Determine the [X, Y] coordinate at the center of the cell enclosing the given text.  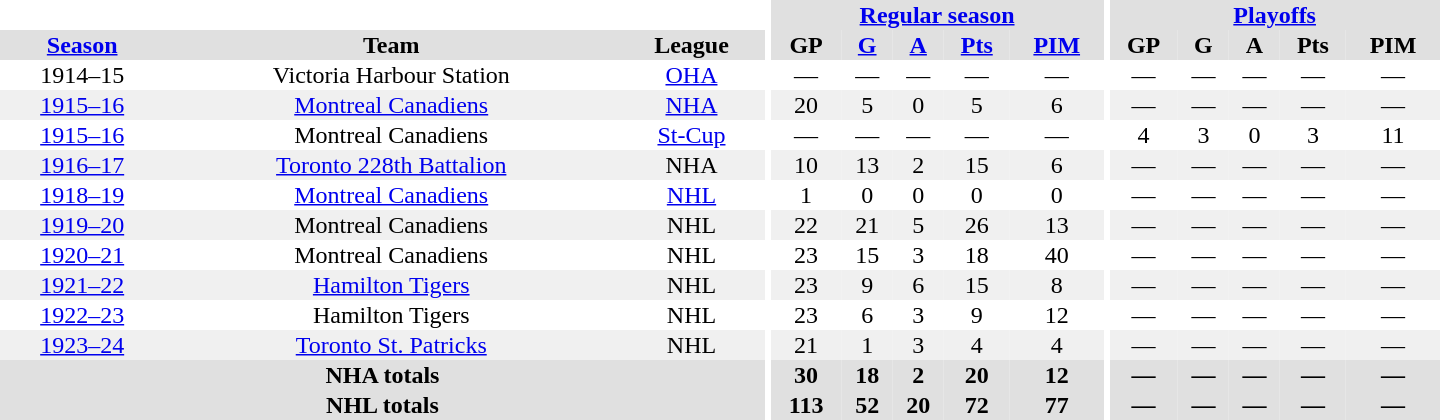
1921–22 [82, 285]
77 [1057, 405]
Playoffs [1274, 15]
League [692, 45]
113 [806, 405]
OHA [692, 75]
1914–15 [82, 75]
1919–20 [82, 225]
11 [1393, 135]
Season [82, 45]
Victoria Harbour Station [391, 75]
Regular season [938, 15]
1923–24 [82, 345]
Toronto St. Patricks [391, 345]
30 [806, 375]
22 [806, 225]
1922–23 [82, 315]
52 [868, 405]
8 [1057, 285]
40 [1057, 255]
Team [391, 45]
26 [977, 225]
72 [977, 405]
1920–21 [82, 255]
NHL totals [382, 405]
1916–17 [82, 165]
St-Cup [692, 135]
10 [806, 165]
Toronto 228th Battalion [391, 165]
NHA totals [382, 375]
1918–19 [82, 195]
